Capture the cell that displays the provided text and extract its (X, Y) central coordinate. 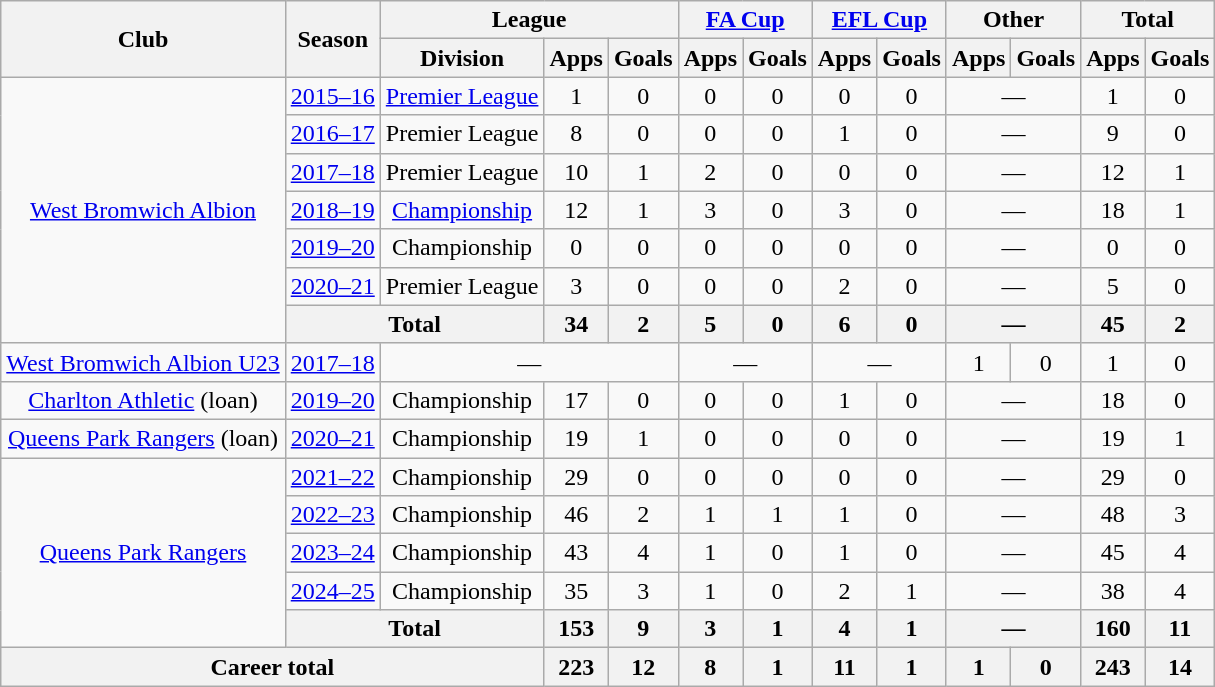
43 (576, 553)
38 (1113, 591)
Other (1013, 20)
223 (576, 667)
2015–16 (332, 96)
46 (576, 515)
League (529, 20)
2018–19 (332, 210)
Club (143, 39)
Queens Park Rangers (143, 553)
West Bromwich Albion U23 (143, 362)
17 (576, 400)
34 (576, 324)
West Bromwich Albion (143, 210)
EFL Cup (879, 20)
48 (1113, 515)
10 (576, 172)
Charlton Athletic (loan) (143, 400)
Career total (272, 667)
14 (1180, 667)
153 (576, 629)
2021–22 (332, 477)
2023–24 (332, 553)
160 (1113, 629)
Division (462, 58)
2024–25 (332, 591)
6 (844, 324)
Season (332, 39)
243 (1113, 667)
35 (576, 591)
FA Cup (745, 20)
2016–17 (332, 134)
Queens Park Rangers (loan) (143, 438)
2022–23 (332, 515)
